Output the (x, y) coordinate of the center of the cell containing the given text.  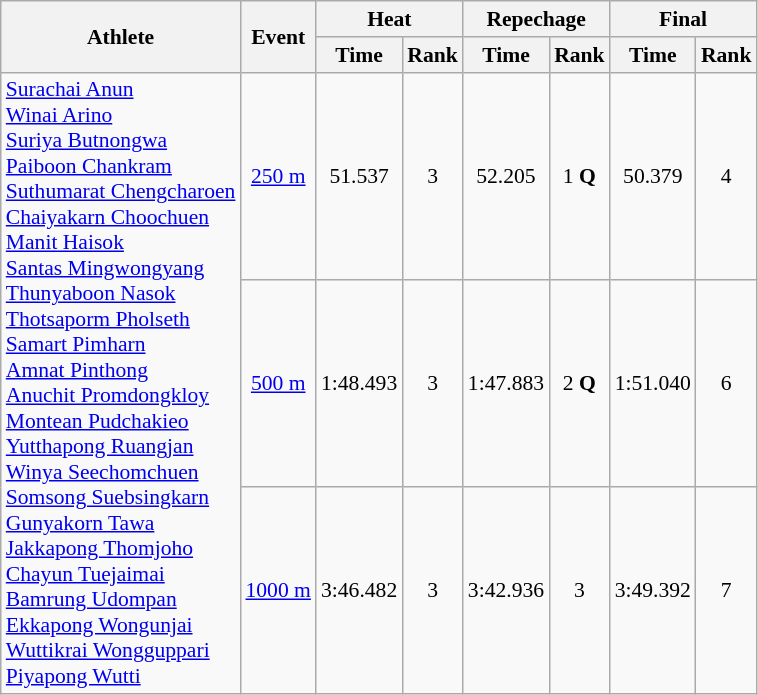
1000 m (278, 590)
500 m (278, 384)
50.379 (653, 176)
Heat (390, 19)
1:48.493 (359, 384)
1 Q (580, 176)
1:51.040 (653, 384)
Athlete (121, 36)
4 (726, 176)
Final (684, 19)
1:47.883 (506, 384)
3:49.392 (653, 590)
51.537 (359, 176)
2 Q (580, 384)
3:42.936 (506, 590)
3:46.482 (359, 590)
250 m (278, 176)
52.205 (506, 176)
6 (726, 384)
Repechage (536, 19)
Event (278, 36)
7 (726, 590)
